Scan for the cell matching the given text and deliver its [x, y] coordinate at center. 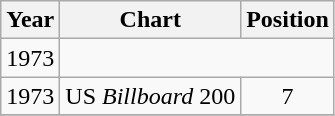
Chart [150, 20]
Year [30, 20]
Position [288, 20]
US Billboard 200 [150, 96]
7 [288, 96]
